Identify which cell holds the provided text, then report its (x, y) central coordinate. 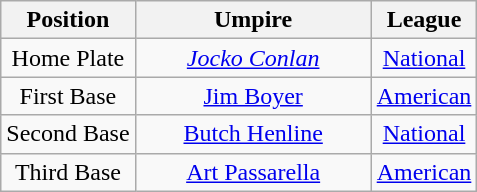
Butch Henline (253, 134)
Second Base (68, 134)
Umpire (253, 20)
Third Base (68, 172)
First Base (68, 96)
Jocko Conlan (253, 58)
Home Plate (68, 58)
Position (68, 20)
League (424, 20)
Jim Boyer (253, 96)
Art Passarella (253, 172)
